Locate the cell with the specified text and output its [x, y] center coordinate. 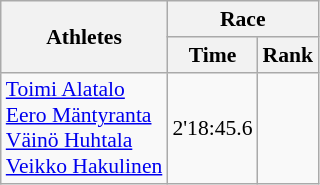
Race [242, 19]
Time [212, 55]
2'18:45.6 [212, 128]
Rank [288, 55]
Toimi AlataloEero MäntyrantaVäinö HuhtalaVeikko Hakulinen [84, 128]
Athletes [84, 36]
